Detect which cell encompasses the target text, then output its (x, y) center coordinate. 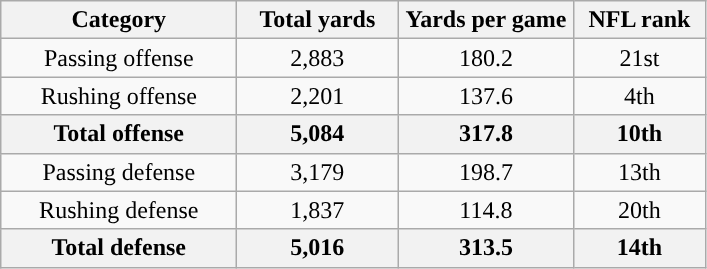
4th (640, 96)
2,883 (318, 58)
313.5 (486, 248)
5,084 (318, 134)
137.6 (486, 96)
Total defense (119, 248)
13th (640, 172)
Rushing defense (119, 210)
Total yards (318, 20)
317.8 (486, 134)
Passing defense (119, 172)
21st (640, 58)
Category (119, 20)
180.2 (486, 58)
10th (640, 134)
Yards per game (486, 20)
2,201 (318, 96)
20th (640, 210)
Total offense (119, 134)
198.7 (486, 172)
1,837 (318, 210)
5,016 (318, 248)
3,179 (318, 172)
Rushing offense (119, 96)
Passing offense (119, 58)
NFL rank (640, 20)
114.8 (486, 210)
14th (640, 248)
